Extract the (X, Y) coordinate from the center of the cell holding the provided text.  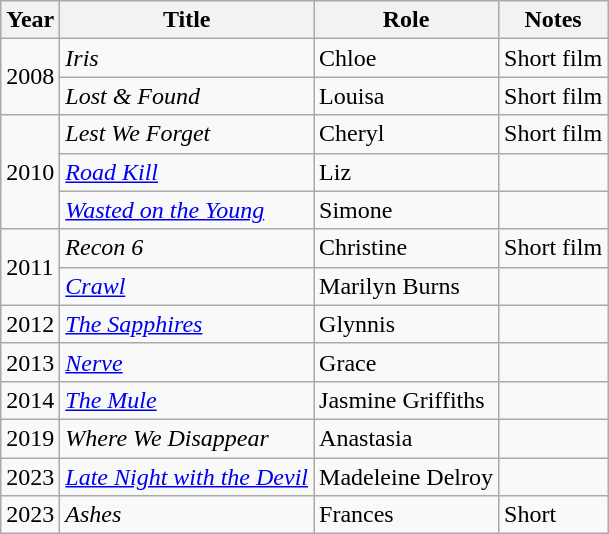
Liz (406, 172)
Christine (406, 248)
Frances (406, 515)
2012 (30, 324)
The Mule (187, 400)
Year (30, 20)
Lost & Found (187, 96)
The Sapphires (187, 324)
Jasmine Griffiths (406, 400)
Cheryl (406, 134)
Title (187, 20)
Short (554, 515)
Nerve (187, 362)
Role (406, 20)
Anastasia (406, 438)
Road Kill (187, 172)
Lest We Forget (187, 134)
Recon 6 (187, 248)
Crawl (187, 286)
Iris (187, 58)
Grace (406, 362)
Simone (406, 210)
2008 (30, 77)
2014 (30, 400)
Madeleine Delroy (406, 477)
Marilyn Burns (406, 286)
2010 (30, 172)
2019 (30, 438)
Chloe (406, 58)
Notes (554, 20)
Wasted on the Young (187, 210)
Ashes (187, 515)
2011 (30, 267)
Where We Disappear (187, 438)
Glynnis (406, 324)
Louisa (406, 96)
2013 (30, 362)
Late Night with the Devil (187, 477)
